Scan for the cell matching the given text and deliver its (X, Y) coordinate at center. 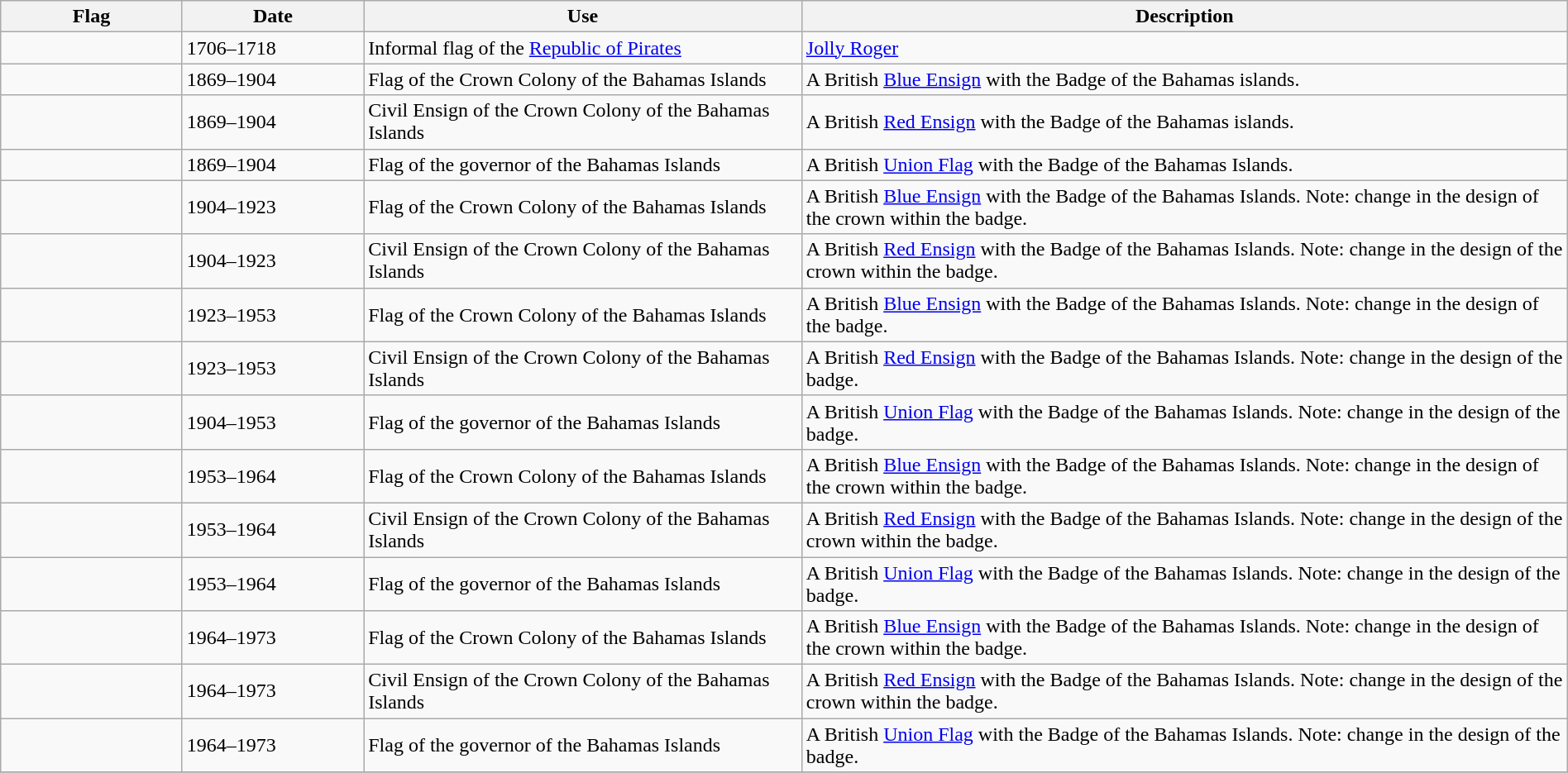
A British Union Flag with the Badge of the Bahamas Islands. (1184, 165)
Date (273, 17)
Jolly Roger (1184, 48)
A British Red Ensign with the Badge of the Bahamas Islands. Note: change in the design of the badge. (1184, 369)
A British Red Ensign with the Badge of the Bahamas islands. (1184, 122)
Flag (91, 17)
Use (583, 17)
A British Blue Ensign with the Badge of the Bahamas Islands. Note: change in the design of the badge. (1184, 314)
1706–1718 (273, 48)
1904–1953 (273, 422)
A British Blue Ensign with the Badge of the Bahamas islands. (1184, 79)
Informal flag of the Republic of Pirates (583, 48)
Description (1184, 17)
